Search for the cell housing the specified text and yield its [X, Y] center coordinate. 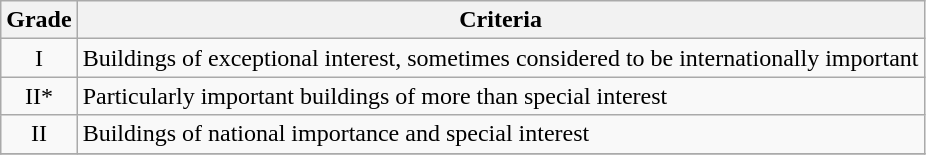
II* [39, 96]
Grade [39, 20]
Particularly important buildings of more than special interest [500, 96]
II [39, 134]
Criteria [500, 20]
Buildings of national importance and special interest [500, 134]
I [39, 58]
Buildings of exceptional interest, sometimes considered to be internationally important [500, 58]
